Return (X, Y) of the center of cell containing provided text 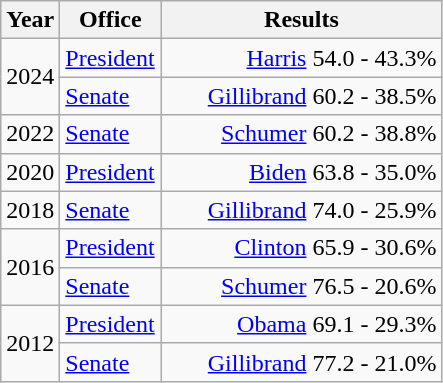
Biden 63.8 - 35.0% (302, 172)
Schumer 60.2 - 38.8% (302, 134)
Clinton 65.9 - 30.6% (302, 248)
Office (110, 20)
2016 (30, 267)
Year (30, 20)
2018 (30, 210)
Results (302, 20)
Gillibrand 77.2 - 21.0% (302, 362)
Gillibrand 74.0 - 25.9% (302, 210)
2012 (30, 343)
Schumer 76.5 - 20.6% (302, 286)
Gillibrand 60.2 - 38.5% (302, 96)
Obama 69.1 - 29.3% (302, 324)
2022 (30, 134)
2020 (30, 172)
2024 (30, 77)
Harris 54.0 - 43.3% (302, 58)
